Return the (x, y) coordinate for the center point of the cell that contains the specified text.  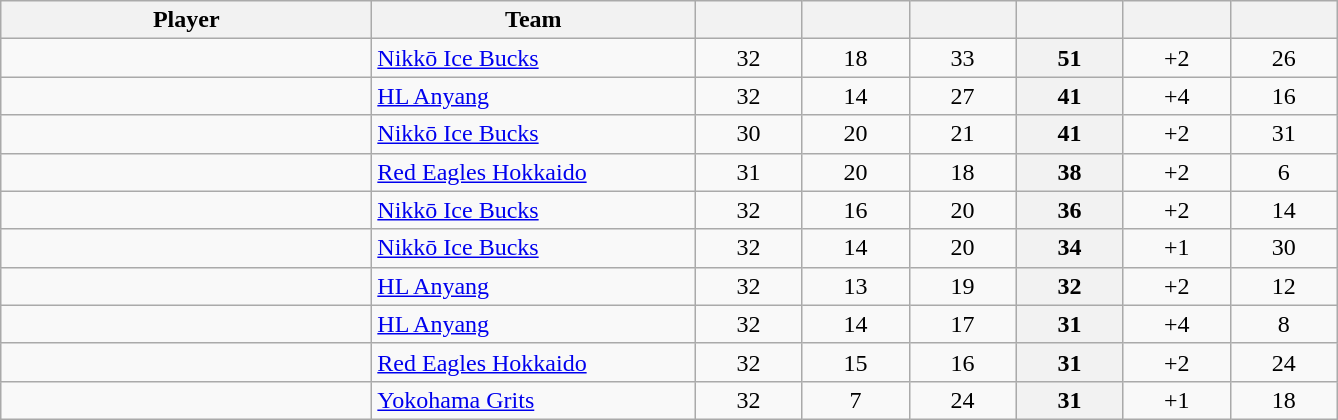
34 (1070, 248)
6 (1284, 172)
36 (1070, 210)
21 (962, 134)
15 (856, 362)
Team (534, 20)
33 (962, 58)
7 (856, 400)
8 (1284, 324)
17 (962, 324)
Player (186, 20)
12 (1284, 286)
51 (1070, 58)
26 (1284, 58)
38 (1070, 172)
13 (856, 286)
19 (962, 286)
27 (962, 96)
Yokohama Grits (534, 400)
